Return the (x, y) coordinate for the center point of the cell that contains the specified text.  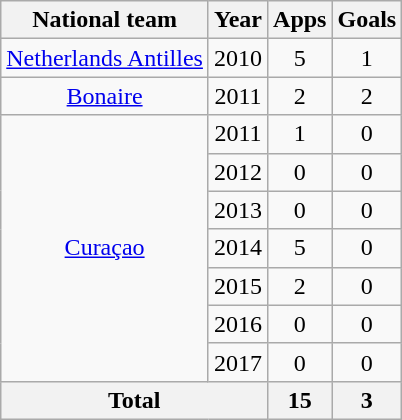
2017 (238, 362)
Apps (300, 20)
2012 (238, 172)
2010 (238, 58)
National team (105, 20)
2015 (238, 286)
Curaçao (105, 248)
3 (367, 400)
Netherlands Antilles (105, 58)
2014 (238, 248)
Year (238, 20)
Bonaire (105, 96)
15 (300, 400)
Goals (367, 20)
2013 (238, 210)
2016 (238, 324)
Total (134, 400)
